From the cell containing the given text, extract its center point as (x, y) coordinate. 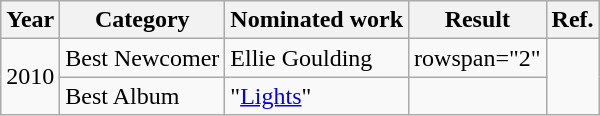
"Lights" (317, 96)
Year (30, 20)
Ellie Goulding (317, 58)
2010 (30, 77)
Best Album (142, 96)
Category (142, 20)
Result (478, 20)
Ref. (572, 20)
Nominated work (317, 20)
Best Newcomer (142, 58)
rowspan="2" (478, 58)
